From the cell containing the given text, extract its center point as [x, y] coordinate. 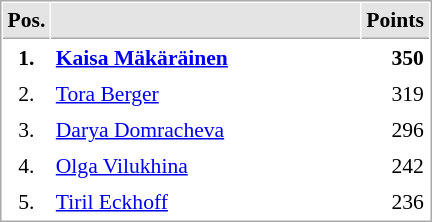
Darya Domracheva [206, 129]
Tiril Eckhoff [206, 201]
Tora Berger [206, 93]
296 [396, 129]
3. [26, 129]
236 [396, 201]
2. [26, 93]
4. [26, 165]
Points [396, 21]
Pos. [26, 21]
350 [396, 57]
Kaisa Mäkäräinen [206, 57]
1. [26, 57]
319 [396, 93]
242 [396, 165]
5. [26, 201]
Olga Vilukhina [206, 165]
